Detect which cell encompasses the target text, then output its (X, Y) center coordinate. 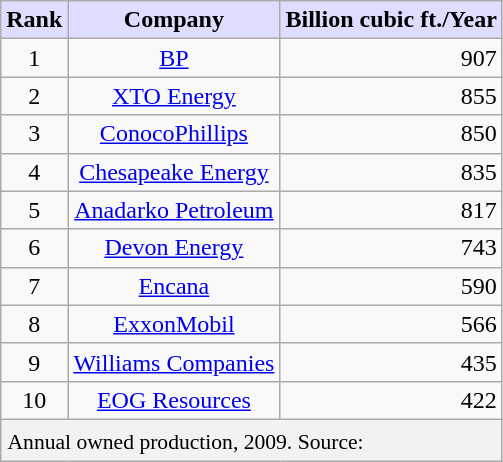
817 (391, 210)
435 (391, 362)
907 (391, 58)
BP (174, 58)
590 (391, 286)
6 (34, 248)
Williams Companies (174, 362)
855 (391, 96)
9 (34, 362)
4 (34, 172)
ConocoPhillips (174, 134)
3 (34, 134)
XTO Energy (174, 96)
Encana (174, 286)
422 (391, 400)
ExxonMobil (174, 324)
835 (391, 172)
7 (34, 286)
Devon Energy (174, 248)
2 (34, 96)
Annual owned production, 2009. Source: (252, 440)
8 (34, 324)
Billion cubic ft./Year (391, 20)
Anadarko Petroleum (174, 210)
743 (391, 248)
Company (174, 20)
EOG Resources (174, 400)
5 (34, 210)
Rank (34, 20)
10 (34, 400)
Chesapeake Energy (174, 172)
566 (391, 324)
850 (391, 134)
1 (34, 58)
